Scan for the cell matching the given text and deliver its [x, y] coordinate at center. 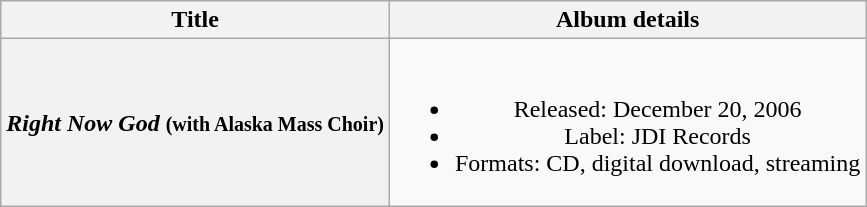
Title [196, 20]
Right Now God (with Alaska Mass Choir) [196, 122]
Album details [627, 20]
Released: December 20, 2006Label: JDI RecordsFormats: CD, digital download, streaming [627, 122]
